Return the [x, y] coordinate for the center point of the cell that contains the specified text.  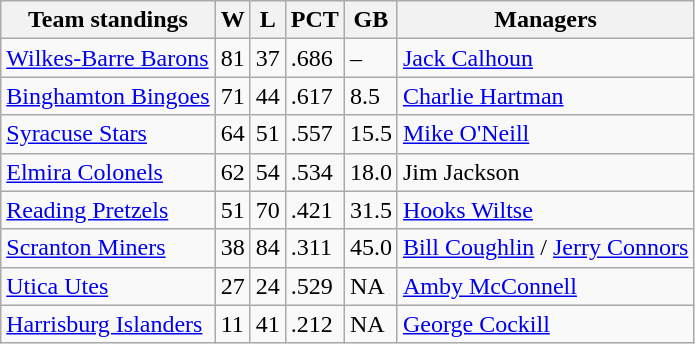
Scranton Miners [108, 248]
.617 [314, 96]
24 [268, 286]
18.0 [370, 172]
Jim Jackson [545, 172]
.557 [314, 134]
Jack Calhoun [545, 58]
.212 [314, 324]
Bill Coughlin / Jerry Connors [545, 248]
Managers [545, 20]
Mike O'Neill [545, 134]
GB [370, 20]
31.5 [370, 210]
.529 [314, 286]
64 [232, 134]
– [370, 58]
8.5 [370, 96]
37 [268, 58]
84 [268, 248]
54 [268, 172]
27 [232, 286]
.421 [314, 210]
41 [268, 324]
62 [232, 172]
70 [268, 210]
.311 [314, 248]
44 [268, 96]
Team standings [108, 20]
71 [232, 96]
15.5 [370, 134]
Harrisburg Islanders [108, 324]
Wilkes-Barre Barons [108, 58]
Binghamton Bingoes [108, 96]
L [268, 20]
Charlie Hartman [545, 96]
.534 [314, 172]
W [232, 20]
Utica Utes [108, 286]
45.0 [370, 248]
Amby McConnell [545, 286]
Reading Pretzels [108, 210]
Elmira Colonels [108, 172]
Syracuse Stars [108, 134]
Hooks Wiltse [545, 210]
.686 [314, 58]
PCT [314, 20]
George Cockill [545, 324]
81 [232, 58]
38 [232, 248]
11 [232, 324]
